Find where the given text appears and provide that cell's center as [X, Y] coordinate. 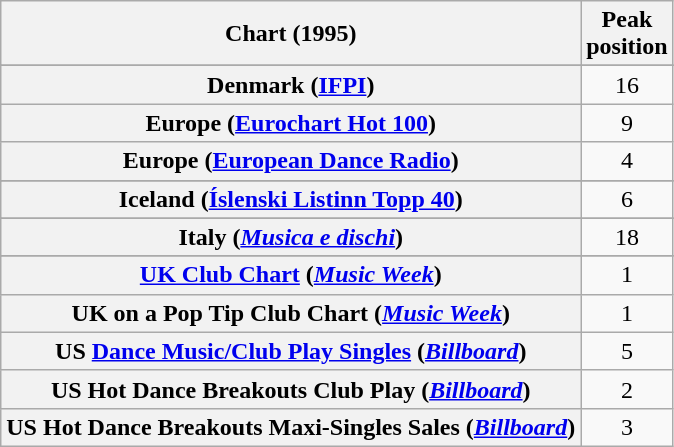
Italy (Musica e dischi) [291, 237]
Denmark (IFPI) [291, 85]
US Hot Dance Breakouts Club Play (Billboard) [291, 389]
9 [627, 123]
UK Club Chart (Music Week) [291, 275]
Peakposition [627, 34]
3 [627, 427]
6 [627, 199]
16 [627, 85]
Chart (1995) [291, 34]
Europe (Eurochart Hot 100) [291, 123]
2 [627, 389]
18 [627, 237]
Iceland (Íslenski Listinn Topp 40) [291, 199]
Europe (European Dance Radio) [291, 161]
4 [627, 161]
US Hot Dance Breakouts Maxi-Singles Sales (Billboard) [291, 427]
US Dance Music/Club Play Singles (Billboard) [291, 351]
5 [627, 351]
UK on a Pop Tip Club Chart (Music Week) [291, 313]
